Output the [X, Y] coordinate of the center of the cell containing the given text.  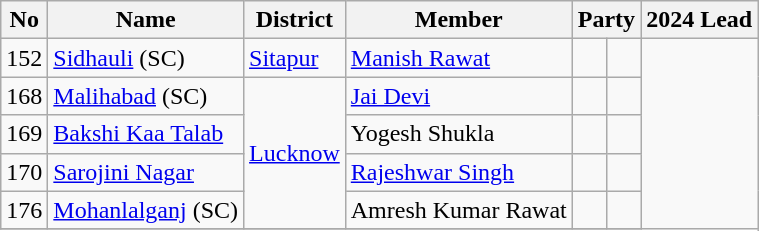
District [295, 20]
Manish Rawat [458, 58]
Malihabad (SC) [146, 96]
Name [146, 20]
176 [24, 210]
No [24, 20]
Sitapur [295, 58]
Member [458, 20]
Amresh Kumar Rawat [458, 210]
Party [606, 20]
169 [24, 134]
Sidhauli (SC) [146, 58]
Rajeshwar Singh [458, 172]
Mohanlalganj (SC) [146, 210]
170 [24, 172]
2024 Lead [700, 20]
Yogesh Shukla [458, 134]
Lucknow [295, 153]
152 [24, 58]
Jai Devi [458, 96]
168 [24, 96]
Bakshi Kaa Talab [146, 134]
Sarojini Nagar [146, 172]
